Capture the cell that displays the provided text and extract its [x, y] central coordinate. 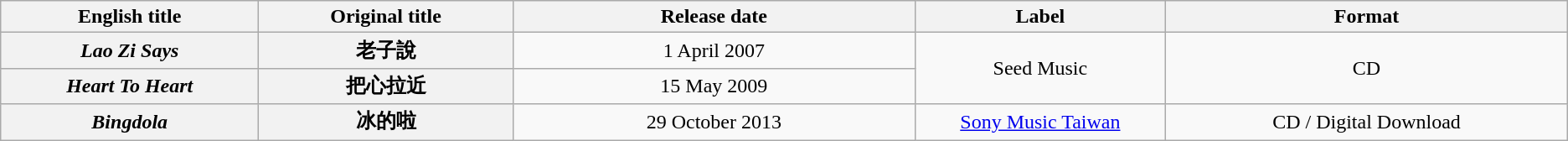
Seed Music [1040, 69]
Heart To Heart [130, 86]
29 October 2013 [714, 123]
Label [1040, 17]
Bingdola [130, 123]
1 April 2007 [714, 50]
Release date [714, 17]
CD [1367, 69]
冰的啦 [386, 123]
Format [1367, 17]
15 May 2009 [714, 86]
老子說 [386, 50]
Original title [386, 17]
把心拉近 [386, 86]
English title [130, 17]
CD / Digital Download [1367, 123]
Sony Music Taiwan [1040, 123]
Lao Zi Says [130, 50]
